Return the (X, Y) coordinate for the center point of the cell that contains the specified text.  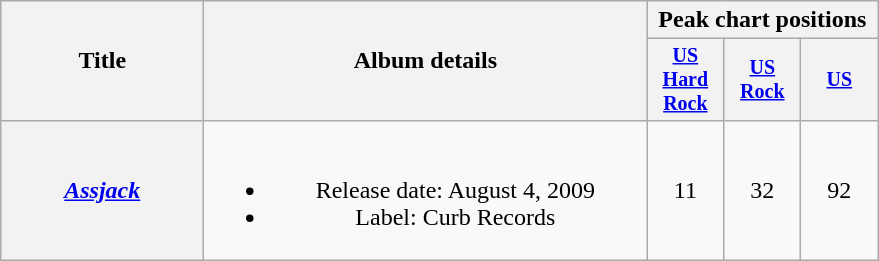
Peak chart positions (762, 20)
US (840, 80)
Release date: August 4, 2009Label: Curb Records (426, 190)
US Rock (762, 80)
11 (686, 190)
Album details (426, 61)
32 (762, 190)
Title (102, 61)
USHard Rock (686, 80)
Assjack (102, 190)
92 (840, 190)
